Detect which cell encompasses the target text, then output its (X, Y) center coordinate. 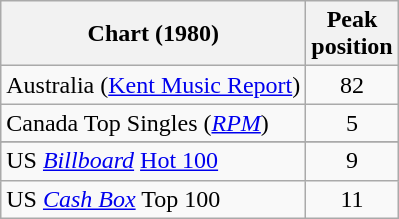
Chart (1980) (154, 34)
US Cash Box Top 100 (154, 199)
5 (352, 123)
11 (352, 199)
Canada Top Singles (RPM) (154, 123)
82 (352, 85)
US Billboard Hot 100 (154, 161)
9 (352, 161)
Australia (Kent Music Report) (154, 85)
Peakposition (352, 34)
